Return [X, Y] of the center of cell containing provided text 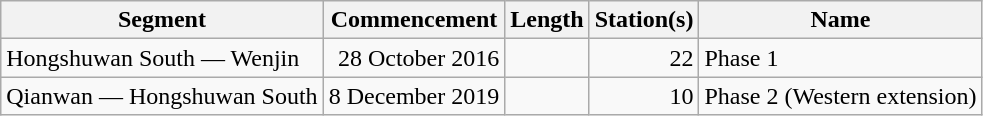
Phase 2 (Western extension) [840, 96]
Name [840, 20]
8 December 2019 [414, 96]
Qianwan — Hongshuwan South [162, 96]
28 October 2016 [414, 58]
Phase 1 [840, 58]
Length [547, 20]
Station(s) [644, 20]
10 [644, 96]
Commencement [414, 20]
Hongshuwan South — Wenjin [162, 58]
22 [644, 58]
Segment [162, 20]
